Identify which cell holds the provided text, then report its [X, Y] central coordinate. 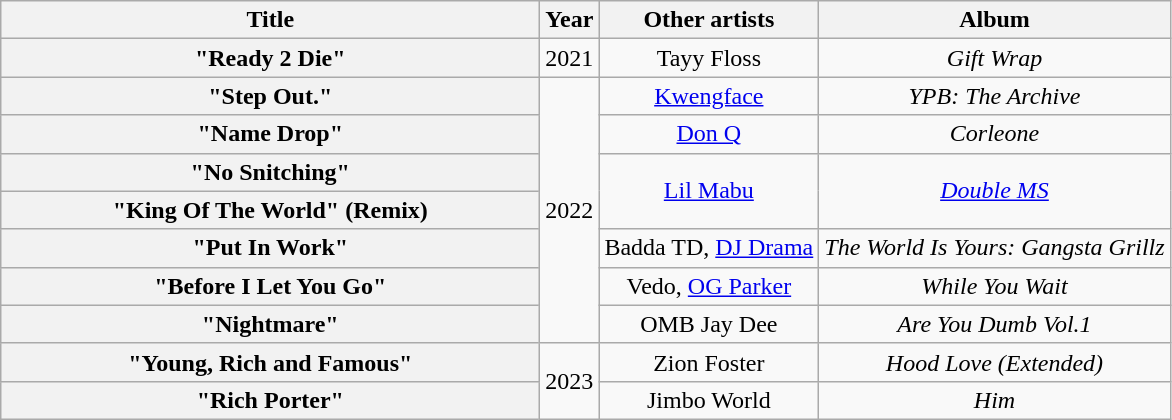
Badda TD, DJ Drama [709, 248]
Kwengface [709, 96]
Don Q [709, 134]
Gift Wrap [994, 58]
Album [994, 20]
Lil Mabu [709, 191]
OMB Jay Dee [709, 324]
"Nightmare" [270, 324]
"Name Drop" [270, 134]
Other artists [709, 20]
Corleone [994, 134]
Are You Dumb Vol.1 [994, 324]
"Before I Let You Go" [270, 286]
"Ready 2 Die" [270, 58]
Tayy Floss [709, 58]
"Put In Work" [270, 248]
Double MS [994, 191]
"No Snitching" [270, 172]
YPB: The Archive [994, 96]
Vedo, OG Parker [709, 286]
Year [570, 20]
"Step Out." [270, 96]
Title [270, 20]
2023 [570, 381]
"Rich Porter" [270, 400]
"King Of The World" (Remix) [270, 210]
Hood Love (Extended) [994, 362]
The World Is Yours: Gangsta Grillz [994, 248]
2021 [570, 58]
2022 [570, 210]
Him [994, 400]
While You Wait [994, 286]
Jimbo World [709, 400]
Zion Foster [709, 362]
"Young, Rich and Famous" [270, 362]
